Find where the given text appears and provide that cell's center as (x, y) coordinate. 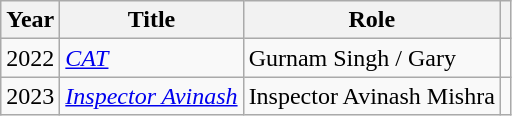
Year (30, 20)
CAT (152, 58)
Inspector Avinash Mishra (372, 96)
2023 (30, 96)
Inspector Avinash (152, 96)
Gurnam Singh / Gary (372, 58)
Role (372, 20)
Title (152, 20)
2022 (30, 58)
